Output the (X, Y) coordinate of the center of the cell containing the given text.  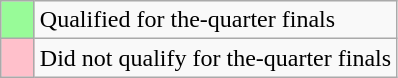
Did not qualify for the-quarter finals (215, 58)
Qualified for the-quarter finals (215, 20)
